Pinpoint the cell where the given text exists, returning its [X, Y] midpoint coordinate. 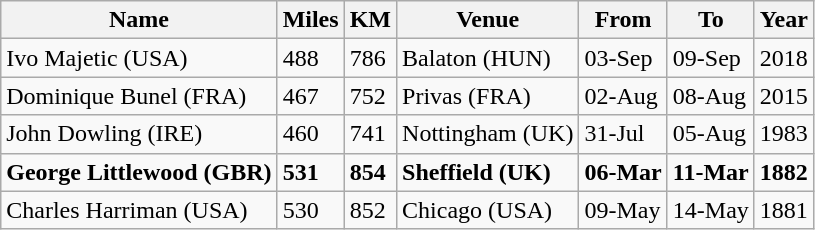
Venue [488, 20]
06-Mar [623, 172]
From [623, 20]
02-Aug [623, 96]
854 [370, 172]
Sheffield (UK) [488, 172]
03-Sep [623, 58]
Name [139, 20]
Nottingham (UK) [488, 134]
1881 [784, 210]
531 [310, 172]
2018 [784, 58]
31-Jul [623, 134]
741 [370, 134]
Miles [310, 20]
09-Sep [710, 58]
467 [310, 96]
530 [310, 210]
11-Mar [710, 172]
786 [370, 58]
To [710, 20]
George Littlewood (GBR) [139, 172]
852 [370, 210]
Charles Harriman (USA) [139, 210]
Year [784, 20]
Chicago (USA) [488, 210]
John Dowling (IRE) [139, 134]
KM [370, 20]
Balaton (HUN) [488, 58]
1983 [784, 134]
2015 [784, 96]
14-May [710, 210]
05-Aug [710, 134]
Dominique Bunel (FRA) [139, 96]
Privas (FRA) [488, 96]
Ivo Majetic (USA) [139, 58]
08-Aug [710, 96]
460 [310, 134]
09-May [623, 210]
488 [310, 58]
752 [370, 96]
1882 [784, 172]
